Extract the (x, y) coordinate from the center of the cell holding the provided text.  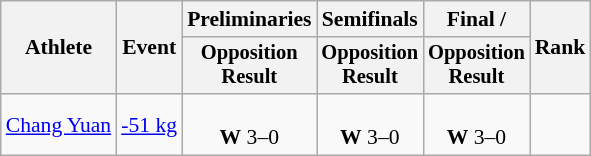
Final / (476, 19)
Rank (560, 48)
Preliminaries (249, 19)
Chang Yuan (58, 124)
Semifinals (370, 19)
Event (149, 48)
-51 kg (149, 124)
Athlete (58, 48)
